Find where the given text appears and provide that cell's center as [X, Y] coordinate. 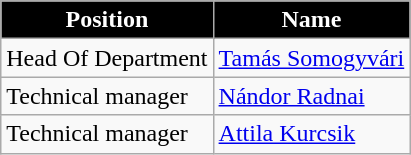
Position [107, 20]
Attila Kurcsik [312, 134]
Name [312, 20]
Tamás Somogyvári [312, 58]
Nándor Radnai [312, 96]
Head Of Department [107, 58]
